Pinpoint the cell where the given text exists, returning its [X, Y] midpoint coordinate. 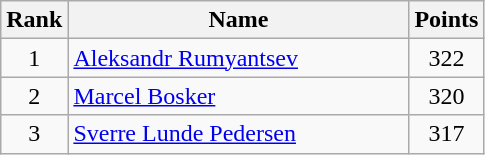
317 [446, 134]
322 [446, 58]
Marcel Bosker [238, 96]
Aleksandr Rumyantsev [238, 58]
320 [446, 96]
Points [446, 20]
3 [34, 134]
Sverre Lunde Pedersen [238, 134]
Name [238, 20]
2 [34, 96]
1 [34, 58]
Rank [34, 20]
